Extract the [x, y] coordinate from the center of the cell holding the provided text.  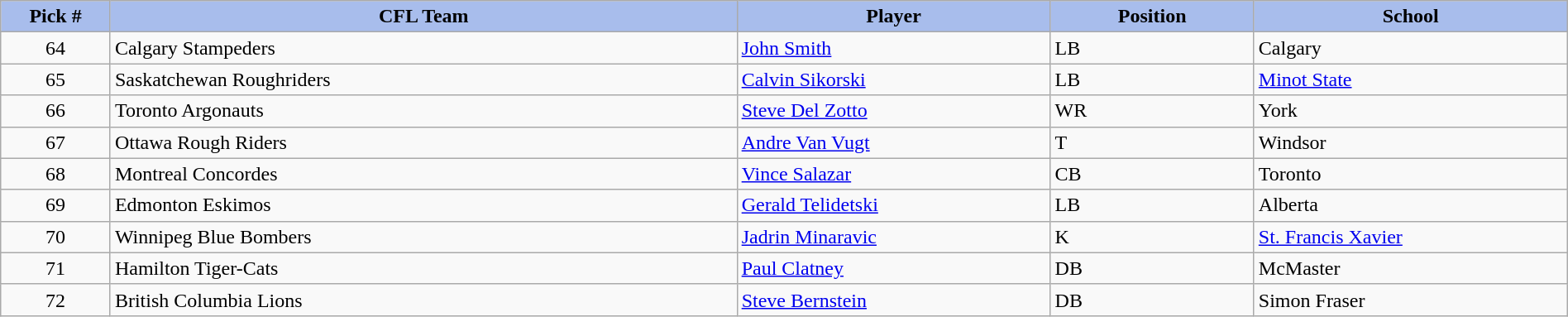
Winnipeg Blue Bombers [423, 237]
Jadrin Minaravic [893, 237]
Montreal Concordes [423, 174]
72 [56, 300]
Minot State [1411, 79]
Alberta [1411, 205]
Edmonton Eskimos [423, 205]
68 [56, 174]
Ottawa Rough Riders [423, 142]
Position [1152, 17]
WR [1152, 111]
St. Francis Xavier [1411, 237]
67 [56, 142]
McMaster [1411, 268]
CFL Team [423, 17]
Andre Van Vugt [893, 142]
64 [56, 48]
Simon Fraser [1411, 300]
70 [56, 237]
Paul Clatney [893, 268]
69 [56, 205]
Toronto [1411, 174]
Toronto Argonauts [423, 111]
Gerald Telidetski [893, 205]
British Columbia Lions [423, 300]
John Smith [893, 48]
Pick # [56, 17]
K [1152, 237]
York [1411, 111]
Calgary [1411, 48]
Player [893, 17]
Vince Salazar [893, 174]
Calgary Stampeders [423, 48]
66 [56, 111]
CB [1152, 174]
Saskatchewan Roughriders [423, 79]
School [1411, 17]
65 [56, 79]
Steve Bernstein [893, 300]
Windsor [1411, 142]
Hamilton Tiger-Cats [423, 268]
Steve Del Zotto [893, 111]
T [1152, 142]
Calvin Sikorski [893, 79]
71 [56, 268]
